Locate the cell with the specified text and output its (x, y) center coordinate. 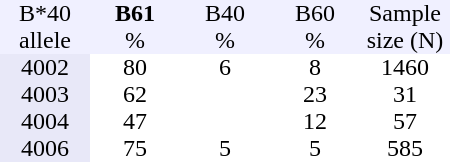
57 (405, 122)
4004 (45, 122)
B40 (225, 14)
4006 (45, 148)
4002 (45, 68)
B*40 (45, 14)
62 (135, 94)
6 (225, 68)
80 (135, 68)
31 (405, 94)
B60 (315, 14)
8 (315, 68)
12 (315, 122)
size (N) (405, 40)
585 (405, 148)
Sample (405, 14)
23 (315, 94)
47 (135, 122)
4003 (45, 94)
allele (45, 40)
75 (135, 148)
B61 (135, 14)
1460 (405, 68)
